Extract the [X, Y] coordinate from the center of the cell holding the provided text.  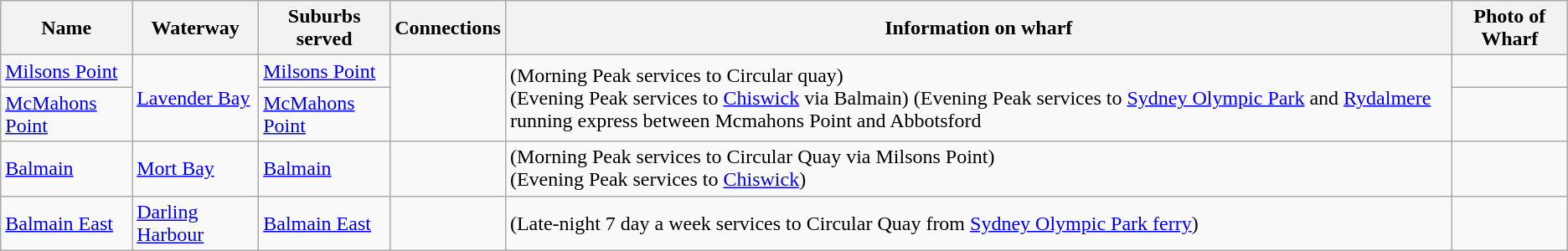
Name [67, 28]
Lavender Bay [196, 99]
Waterway [196, 28]
Photo of Wharf [1509, 28]
Darling Harbour [196, 223]
Connections [448, 28]
Mort Bay [196, 169]
(Morning Peak services to Circular Quay via Milsons Point)(Evening Peak services to Chiswick) [978, 169]
Suburbs served [325, 28]
Information on wharf [978, 28]
(Late-night 7 day a week services to Circular Quay from Sydney Olympic Park ferry) [978, 223]
